Pinpoint the cell where the given text exists, returning its (x, y) midpoint coordinate. 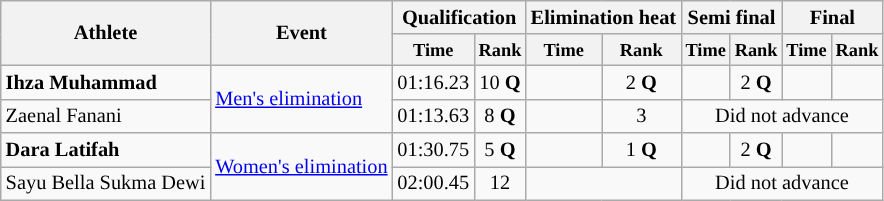
02:00.45 (433, 183)
Ihza Muhammad (106, 82)
Women's elimination (301, 166)
12 (500, 183)
Men's elimination (301, 98)
01:16.23 (433, 82)
8 Q (500, 116)
1 Q (642, 150)
Event (301, 32)
Sayu Bella Sukma Dewi (106, 183)
Semi final (732, 17)
Dara Latifah (106, 150)
5 Q (500, 150)
01:30.75 (433, 150)
Qualification (458, 17)
10 Q (500, 82)
3 (642, 116)
Athlete (106, 32)
Elimination heat (604, 17)
Zaenal Fanani (106, 116)
01:13.63 (433, 116)
Final (832, 17)
